Extract the [X, Y] coordinate from the center of the cell holding the provided text.  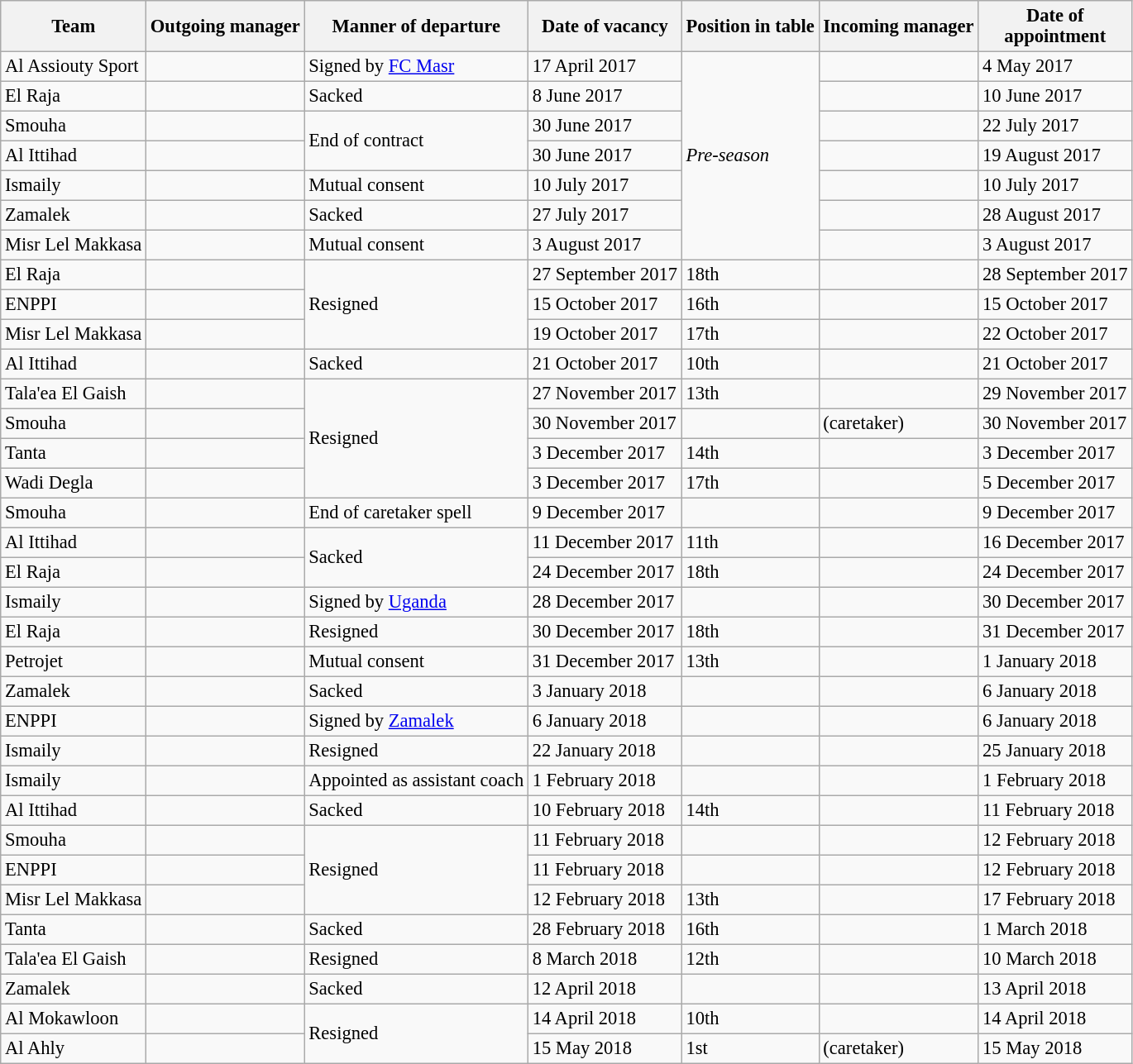
17 February 2018 [1055, 899]
28 December 2017 [605, 602]
5 December 2017 [1055, 483]
27 November 2017 [605, 394]
Signed by FC Masr [416, 66]
1 March 2018 [1055, 929]
End of contract [416, 141]
27 September 2017 [605, 274]
Al Mokawloon [74, 1019]
11 December 2017 [605, 542]
10 June 2017 [1055, 96]
Al Assiouty Sport [74, 66]
28 September 2017 [1055, 274]
27 July 2017 [605, 215]
22 October 2017 [1055, 334]
3 January 2018 [605, 691]
1st [750, 1048]
Signed by Uganda [416, 602]
End of caretaker spell [416, 513]
Date ofappointment [1055, 26]
12 April 2018 [605, 989]
28 August 2017 [1055, 215]
Wadi Degla [74, 483]
Pre-season [750, 155]
10 March 2018 [1055, 959]
22 January 2018 [605, 751]
Signed by Zamalek [416, 721]
16 December 2017 [1055, 542]
Appointed as assistant coach [416, 780]
Al Ahly [74, 1048]
19 August 2017 [1055, 155]
13 April 2018 [1055, 989]
Manner of departure [416, 26]
Date of vacancy [605, 26]
1 January 2018 [1055, 661]
Position in table [750, 26]
Petrojet [74, 661]
Incoming manager [898, 26]
10 February 2018 [605, 810]
25 January 2018 [1055, 751]
11th [750, 542]
Outgoing manager [226, 26]
4 May 2017 [1055, 66]
Team [74, 26]
17 April 2017 [605, 66]
8 June 2017 [605, 96]
28 February 2018 [605, 929]
8 March 2018 [605, 959]
19 October 2017 [605, 334]
22 July 2017 [1055, 126]
12th [750, 959]
29 November 2017 [1055, 394]
